Identify which cell holds the provided text, then report its (x, y) central coordinate. 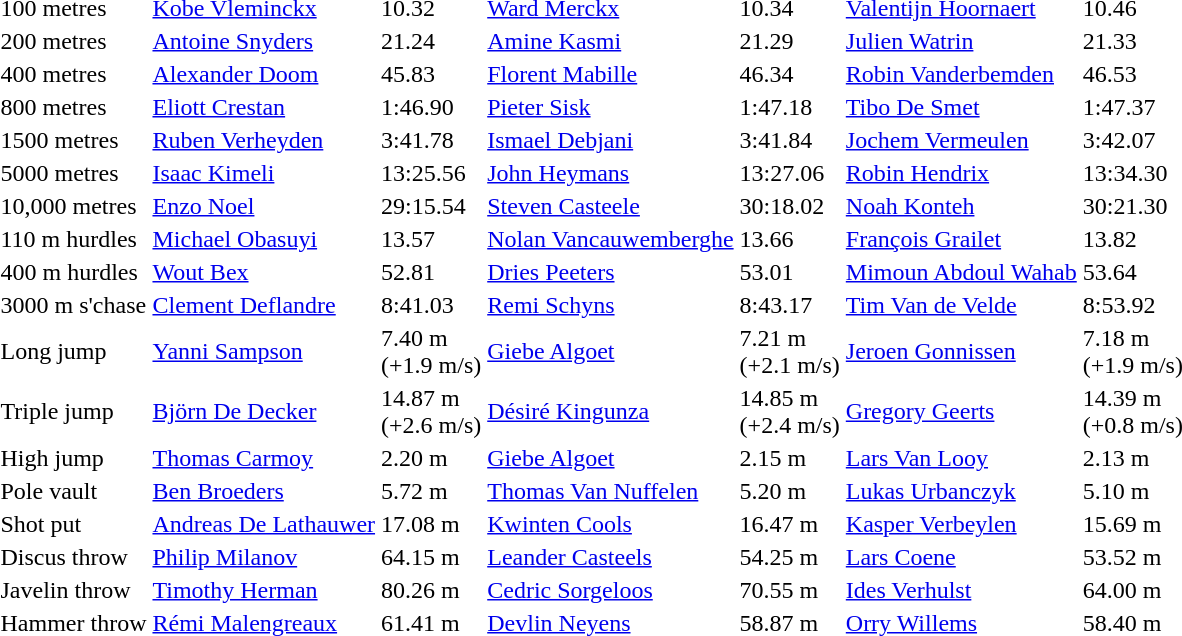
Cedric Sorgeloos (610, 590)
Remi Schyns (610, 305)
Lars Van Looy (961, 458)
54.25 m (790, 557)
Isaac Kimeli (264, 173)
5.72 m (432, 491)
Pieter Sisk (610, 107)
53.01 (790, 272)
Eliott Crestan (264, 107)
80.26 m (432, 590)
13.66 (790, 239)
3:41.84 (790, 140)
17.08 m (432, 524)
Yanni Sampson (264, 352)
Andreas De Lathauwer (264, 524)
64.15 m (432, 557)
5.20 m (790, 491)
Ides Verhulst (961, 590)
13:25.56 (432, 173)
Philip Milanov (264, 557)
Enzo Noel (264, 206)
Nolan Vancauwemberghe (610, 239)
Julien Watrin (961, 41)
Alexander Doom (264, 74)
13.57 (432, 239)
21.24 (432, 41)
Leander Casteels (610, 557)
Michael Obasuyi (264, 239)
16.47 m (790, 524)
Mimoun Abdoul Wahab (961, 272)
Björn De Decker (264, 412)
2.20 m (432, 458)
Jeroen Gonnissen (961, 352)
52.81 (432, 272)
1:46.90 (432, 107)
Kwinten Cools (610, 524)
2.15 m (790, 458)
Amine Kasmi (610, 41)
8:43.17 (790, 305)
70.55 m (790, 590)
14.85 m(+2.4 m/s) (790, 412)
Dries Peeters (610, 272)
1:47.18 (790, 107)
21.29 (790, 41)
Steven Casteele (610, 206)
Kasper Verbeylen (961, 524)
John Heymans (610, 173)
Robin Hendrix (961, 173)
Robin Vanderbemden (961, 74)
François Grailet (961, 239)
14.87 m(+2.6 m/s) (432, 412)
30:18.02 (790, 206)
Lars Coene (961, 557)
Tibo De Smet (961, 107)
29:15.54 (432, 206)
Noah Konteh (961, 206)
Clement Deflandre (264, 305)
Ruben Verheyden (264, 140)
7.21 m(+2.1 m/s) (790, 352)
Tim Van de Velde (961, 305)
Jochem Vermeulen (961, 140)
46.34 (790, 74)
Wout Bex (264, 272)
Antoine Snyders (264, 41)
Lukas Urbanczyk (961, 491)
Gregory Geerts (961, 412)
45.83 (432, 74)
Timothy Herman (264, 590)
Désiré Kingunza (610, 412)
8:41.03 (432, 305)
Ben Broeders (264, 491)
Thomas Van Nuffelen (610, 491)
3:41.78 (432, 140)
7.40 m(+1.9 m/s) (432, 352)
Thomas Carmoy (264, 458)
13:27.06 (790, 173)
Ismael Debjani (610, 140)
Florent Mabille (610, 74)
